For the text-containing cell, return its midpoint in (X, Y) coordinate format. 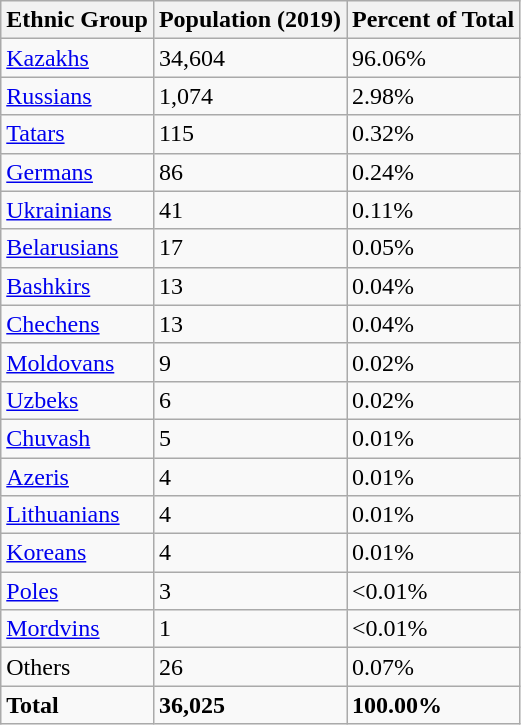
Total (78, 705)
Percent of Total (432, 20)
Uzbeks (78, 400)
Azeris (78, 477)
Others (78, 667)
100.00% (432, 705)
6 (250, 400)
Chechens (78, 324)
34,604 (250, 58)
Mordvins (78, 629)
0.05% (432, 248)
Tatars (78, 134)
9 (250, 362)
Moldovans (78, 362)
Ethnic Group (78, 20)
26 (250, 667)
41 (250, 210)
Bashkirs (78, 286)
115 (250, 134)
Koreans (78, 553)
Lithuanians (78, 515)
36,025 (250, 705)
Ukrainians (78, 210)
0.07% (432, 667)
Kazakhs (78, 58)
0.24% (432, 172)
2.98% (432, 96)
Poles (78, 591)
Chuvash (78, 438)
0.32% (432, 134)
96.06% (432, 58)
86 (250, 172)
17 (250, 248)
Russians (78, 96)
1,074 (250, 96)
Germans (78, 172)
1 (250, 629)
5 (250, 438)
Population (2019) (250, 20)
0.11% (432, 210)
3 (250, 591)
Belarusians (78, 248)
